Locate the cell with the specified text and output its (X, Y) center coordinate. 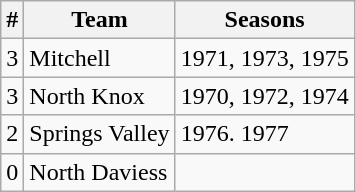
Springs Valley (100, 134)
0 (12, 172)
1971, 1973, 1975 (264, 58)
Mitchell (100, 58)
Team (100, 20)
1970, 1972, 1974 (264, 96)
North Knox (100, 96)
North Daviess (100, 172)
2 (12, 134)
# (12, 20)
1976. 1977 (264, 134)
Seasons (264, 20)
